Provide the (X, Y) coordinate of the cell's center where the given text is located.  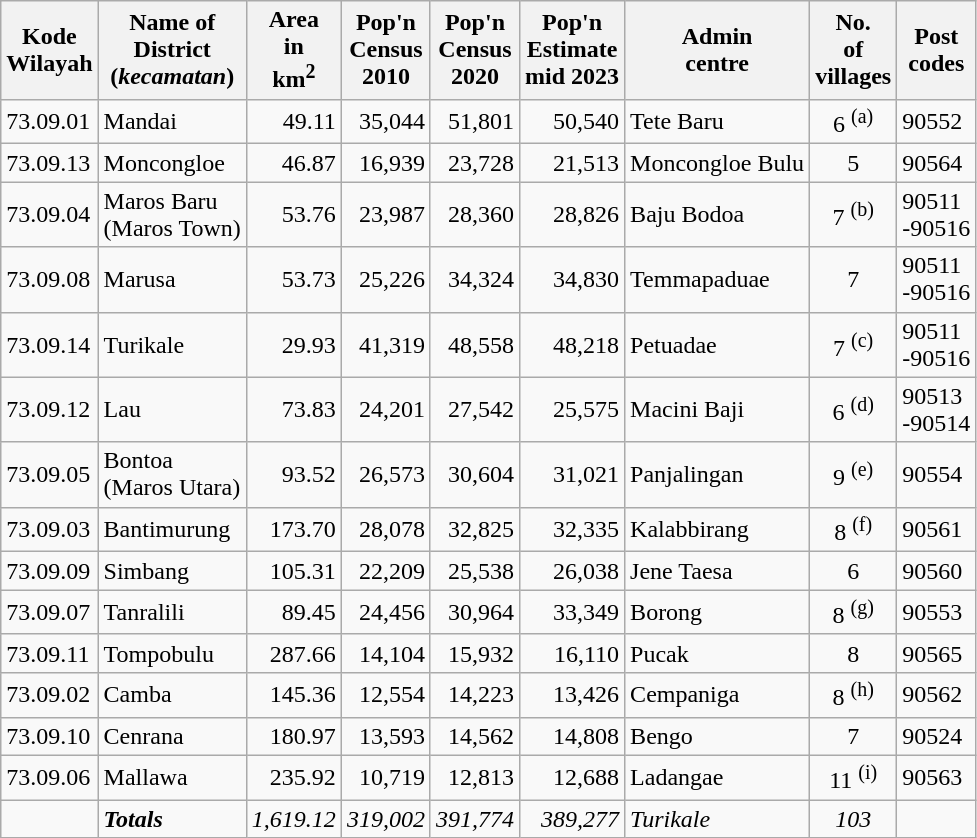
8 (h) (854, 694)
No. ofvillages (854, 50)
90554 (936, 474)
26,573 (386, 474)
25,226 (386, 280)
16,939 (386, 163)
Simbang (172, 571)
6 (a) (854, 122)
14,808 (572, 736)
93.52 (294, 474)
319,002 (386, 819)
Borong (718, 612)
28,826 (572, 214)
Moncongloe (172, 163)
235.92 (294, 778)
90552 (936, 122)
46.87 (294, 163)
33,349 (572, 612)
6 (d) (854, 410)
Bengo (718, 736)
73.09.08 (50, 280)
35,044 (386, 122)
34,324 (474, 280)
Admincentre (718, 50)
73.09.12 (50, 410)
12,688 (572, 778)
Baju Bodoa (718, 214)
15,932 (474, 653)
73.83 (294, 410)
5 (854, 163)
73.09.02 (50, 694)
32,825 (474, 530)
73.09.03 (50, 530)
287.66 (294, 653)
73.09.01 (50, 122)
89.45 (294, 612)
180.97 (294, 736)
34,830 (572, 280)
Postcodes (936, 50)
8 (g) (854, 612)
25,538 (474, 571)
14,104 (386, 653)
73.09.13 (50, 163)
105.31 (294, 571)
6 (854, 571)
Pop'nCensus2020 (474, 50)
Camba (172, 694)
Jene Taesa (718, 571)
24,456 (386, 612)
90565 (936, 653)
1,619.12 (294, 819)
53.73 (294, 280)
12,554 (386, 694)
73.09.06 (50, 778)
Maros Baru (Maros Town) (172, 214)
7 (c) (854, 344)
53.76 (294, 214)
49.11 (294, 122)
14,562 (474, 736)
Pucak (718, 653)
145.36 (294, 694)
90562 (936, 694)
41,319 (386, 344)
30,604 (474, 474)
Temmapaduae (718, 280)
27,542 (474, 410)
73.09.04 (50, 214)
391,774 (474, 819)
9 (e) (854, 474)
Panjalingan (718, 474)
30,964 (474, 612)
90564 (936, 163)
90513-90514 (936, 410)
173.70 (294, 530)
Tete Baru (718, 122)
Bontoa (Maros Utara) (172, 474)
23,728 (474, 163)
Totals (172, 819)
16,110 (572, 653)
Bantimurung (172, 530)
7 (b) (854, 214)
Tanralili (172, 612)
Petuadae (718, 344)
90560 (936, 571)
73.09.09 (50, 571)
73.09.05 (50, 474)
Tompobulu (172, 653)
23,987 (386, 214)
73.09.10 (50, 736)
26,038 (572, 571)
28,078 (386, 530)
8 (854, 653)
Kalabbirang (718, 530)
13,593 (386, 736)
24,201 (386, 410)
90561 (936, 530)
48,558 (474, 344)
Kode Wilayah (50, 50)
22,209 (386, 571)
14,223 (474, 694)
90524 (936, 736)
50,540 (572, 122)
48,218 (572, 344)
28,360 (474, 214)
Lau (172, 410)
Mandai (172, 122)
73.09.14 (50, 344)
Ladangae (718, 778)
12,813 (474, 778)
389,277 (572, 819)
31,021 (572, 474)
Marusa (172, 280)
Macini Baji (718, 410)
90563 (936, 778)
Moncongloe Bulu (718, 163)
32,335 (572, 530)
11 (i) (854, 778)
103 (854, 819)
Name ofDistrict(kecamatan) (172, 50)
21,513 (572, 163)
90553 (936, 612)
25,575 (572, 410)
13,426 (572, 694)
8 (f) (854, 530)
10,719 (386, 778)
29.93 (294, 344)
51,801 (474, 122)
Area in km2 (294, 50)
Cempaniga (718, 694)
73.09.11 (50, 653)
73.09.07 (50, 612)
Cenrana (172, 736)
Mallawa (172, 778)
Pop'nCensus2010 (386, 50)
Pop'nEstimatemid 2023 (572, 50)
